Provide the (X, Y) coordinate of the cell's center where the given text is located.  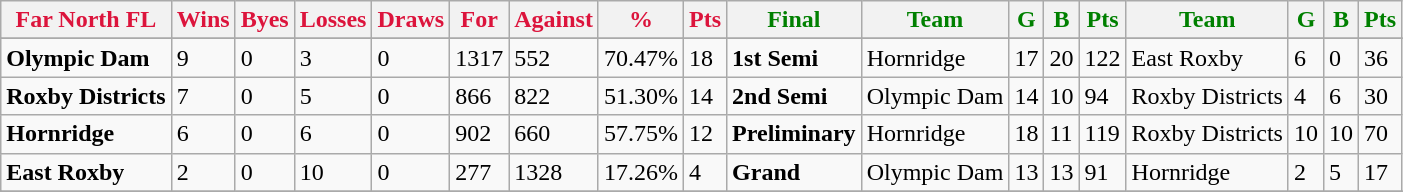
Final (794, 20)
17.26% (640, 172)
Against (554, 20)
Far North FL (86, 20)
660 (554, 134)
Byes (264, 20)
3 (333, 58)
902 (480, 134)
57.75% (640, 134)
% (640, 20)
20 (1062, 58)
7 (203, 96)
30 (1380, 96)
70 (1380, 134)
822 (554, 96)
For (480, 20)
Preliminary (794, 134)
119 (1102, 134)
12 (706, 134)
866 (480, 96)
Wins (203, 20)
9 (203, 58)
552 (554, 58)
91 (1102, 172)
122 (1102, 58)
Grand (794, 172)
2nd Semi (794, 96)
1st Semi (794, 58)
277 (480, 172)
70.47% (640, 58)
Losses (333, 20)
94 (1102, 96)
36 (1380, 58)
51.30% (640, 96)
Draws (411, 20)
1328 (554, 172)
1317 (480, 58)
11 (1062, 134)
